Provide the [x, y] coordinate of the cell's center where the given text is located.  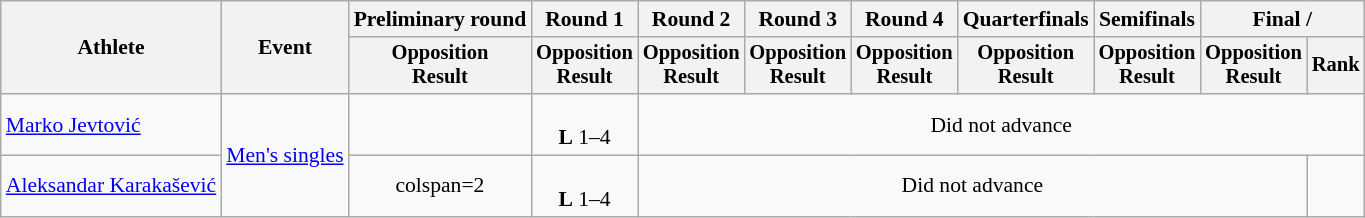
Preliminary round [440, 19]
Aleksandar Karakašević [111, 186]
Rank [1336, 66]
Round 4 [904, 19]
Final / [1282, 19]
Quarterfinals [1026, 19]
Round 3 [798, 19]
Round 2 [692, 19]
Athlete [111, 48]
Marko Jevtović [111, 124]
Round 1 [584, 19]
Semifinals [1148, 19]
colspan=2 [440, 186]
Men's singles [284, 155]
Event [284, 48]
